Pinpoint the cell where the given text exists, returning its [X, Y] midpoint coordinate. 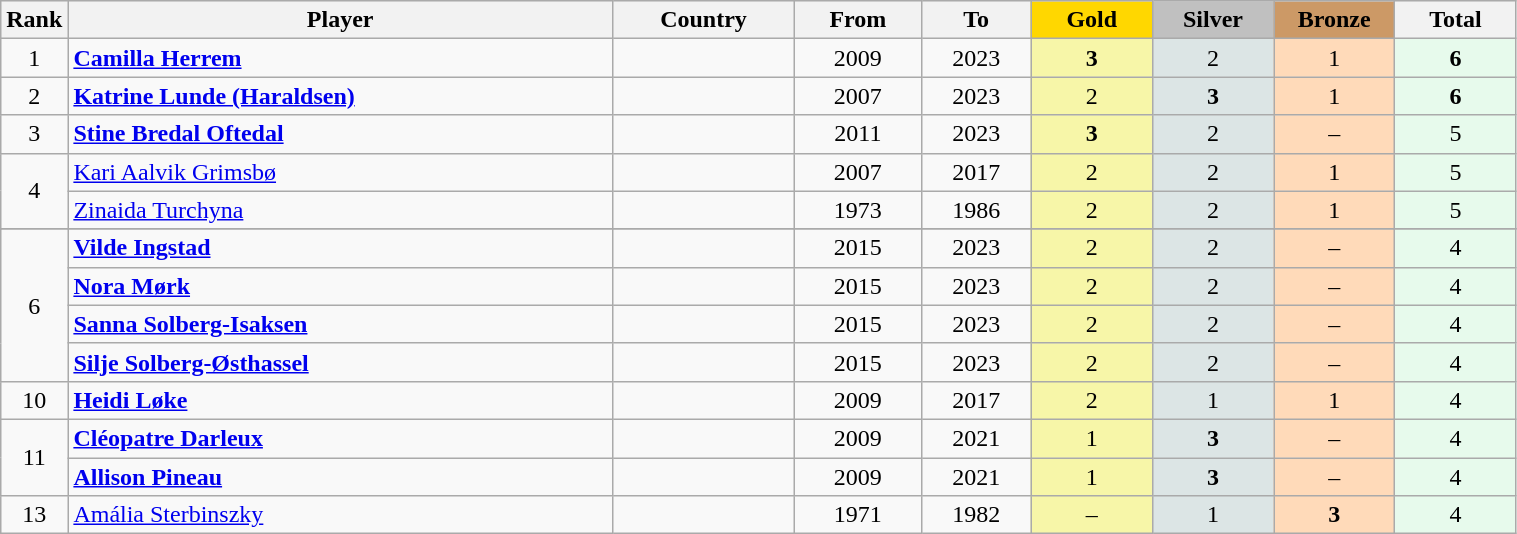
Country [704, 20]
Rank [34, 20]
Katrine Lunde (Haraldsen) [340, 96]
From [858, 20]
Total [1456, 20]
Allison Pineau [340, 477]
10 [34, 400]
Camilla Herrem [340, 58]
Bronze [1334, 20]
Player [340, 20]
Cléopatre Darleux [340, 438]
11 [34, 457]
1973 [858, 210]
Gold [1092, 20]
Silver [1212, 20]
Silje Solberg-Østhassel [340, 362]
Amália Sterbinszky [340, 515]
Stine Bredal Oftedal [340, 134]
Vilde Ingstad [340, 248]
1986 [976, 210]
13 [34, 515]
1982 [976, 515]
Nora Mørk [340, 286]
Heidi Løke [340, 400]
Kari Aalvik Grimsbø [340, 172]
Zinaida Turchyna [340, 210]
1971 [858, 515]
To [976, 20]
Sanna Solberg-Isaksen [340, 324]
2011 [858, 134]
